Scan for the cell matching the given text and deliver its [x, y] coordinate at center. 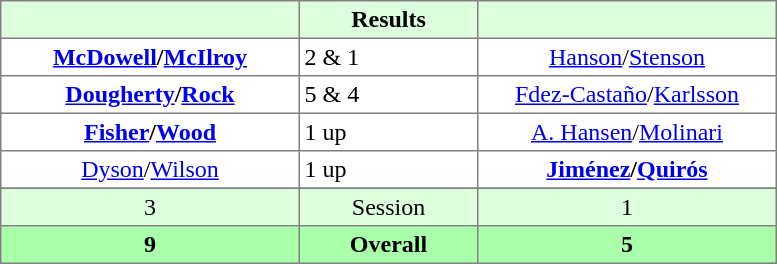
5 & 4 [388, 95]
Session [388, 207]
Fisher/Wood [150, 132]
1 [627, 207]
McDowell/McIlroy [150, 57]
3 [150, 207]
9 [150, 245]
Dyson/Wilson [150, 170]
Fdez-Castaño/Karlsson [627, 95]
Overall [388, 245]
Jiménez/Quirós [627, 170]
Dougherty/Rock [150, 95]
Results [388, 20]
2 & 1 [388, 57]
Hanson/Stenson [627, 57]
5 [627, 245]
A. Hansen/Molinari [627, 132]
